From the cell containing the given text, extract its center point as (X, Y) coordinate. 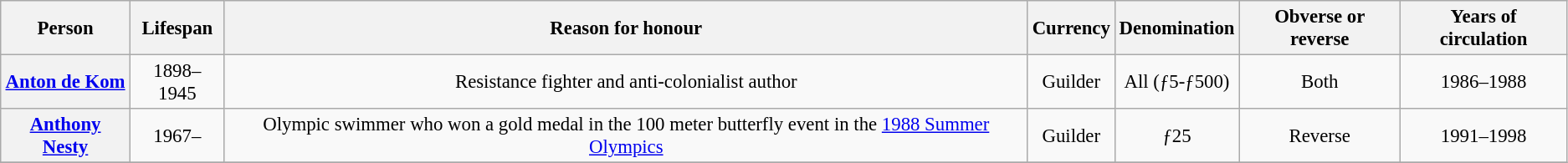
Obverse or reverse (1320, 28)
Lifespan (177, 28)
Anthony Nesty (65, 135)
Reason for honour (626, 28)
Anton de Kom (65, 82)
Person (65, 28)
Reverse (1320, 135)
Currency (1071, 28)
Olympic swimmer who won a gold medal in the 100 meter butterfly event in the 1988 Summer Olympics (626, 135)
All (ƒ5-ƒ500) (1176, 82)
Both (1320, 82)
1898–1945 (177, 82)
1986–1988 (1484, 82)
Denomination (1176, 28)
Resistance fighter and anti-colonialist author (626, 82)
1991–1998 (1484, 135)
1967– (177, 135)
ƒ25 (1176, 135)
Years of circulation (1484, 28)
